From the cell containing the given text, extract its center point as [X, Y] coordinate. 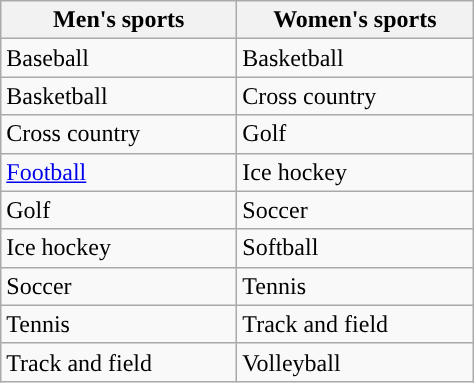
Men's sports [119, 20]
Volleyball [355, 362]
Women's sports [355, 20]
Football [119, 172]
Baseball [119, 58]
Softball [355, 248]
